Search for the cell housing the specified text and yield its [X, Y] center coordinate. 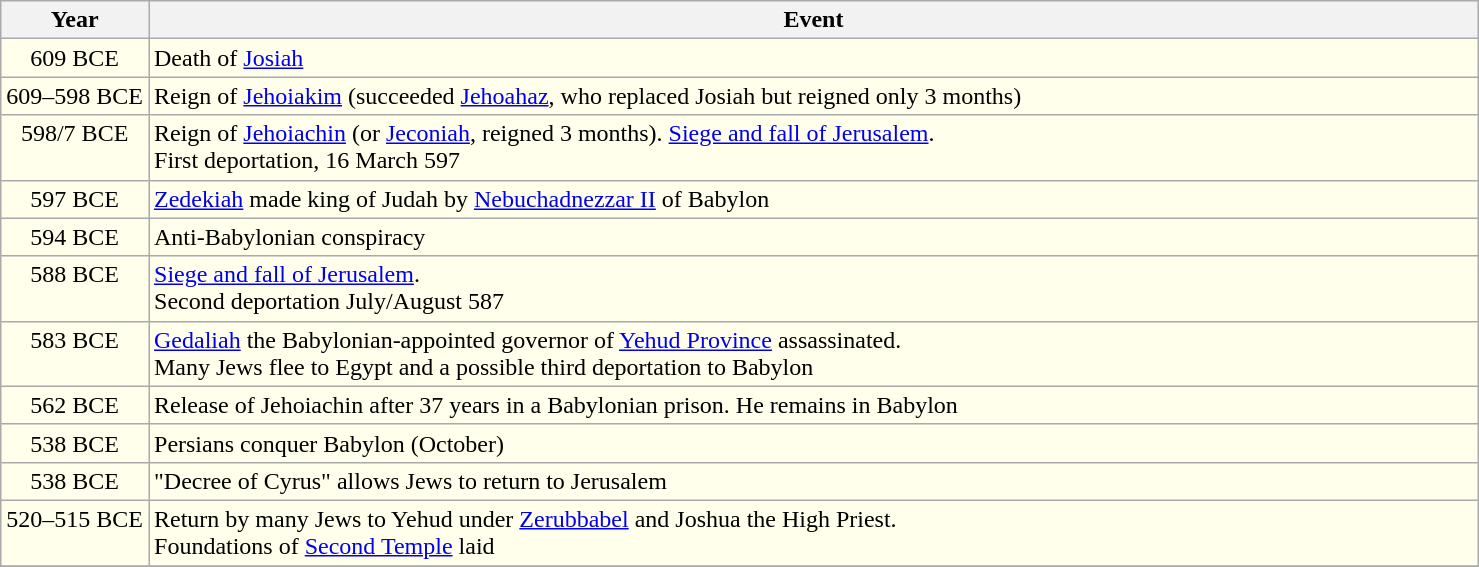
562 BCE [75, 405]
"Decree of Cyrus" allows Jews to return to Jerusalem [813, 481]
Anti-Babylonian conspiracy [813, 237]
Siege and fall of Jerusalem. Second deportation July/August 587 [813, 288]
Event [813, 20]
594 BCE [75, 237]
Gedaliah the Babylonian-appointed governor of Yehud Province assassinated. Many Jews flee to Egypt and a possible third deportation to Babylon [813, 354]
Persians conquer Babylon (October) [813, 443]
Zedekiah made king of Judah by Nebuchadnezzar II of Babylon [813, 199]
Return by many Jews to Yehud under Zerubbabel and Joshua the High Priest. Foundations of Second Temple laid [813, 532]
Year [75, 20]
597 BCE [75, 199]
Death of Josiah [813, 58]
520–515 BCE [75, 532]
Reign of Jehoiachin (or Jeconiah, reigned 3 months). Siege and fall of Jerusalem.First deportation, 16 March 597 [813, 148]
609–598 BCE [75, 96]
609 BCE [75, 58]
Release of Jehoiachin after 37 years in a Babylonian prison. He remains in Babylon [813, 405]
588 BCE [75, 288]
598/7 BCE [75, 148]
583 BCE [75, 354]
Reign of Jehoiakim (succeeded Jehoahaz, who replaced Josiah but reigned only 3 months) [813, 96]
